Detect which cell encompasses the target text, then output its (X, Y) center coordinate. 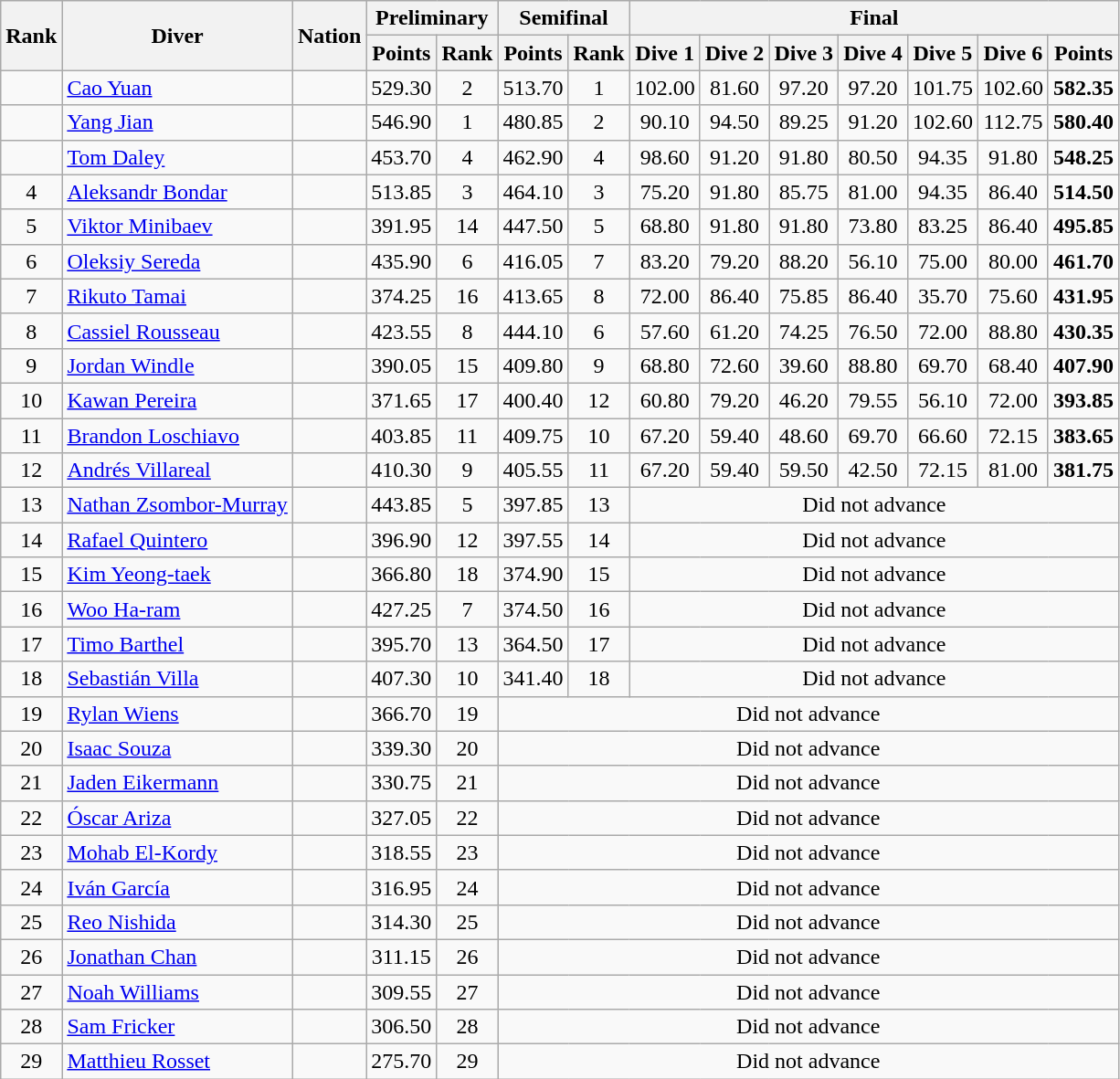
Cassiel Rousseau (177, 331)
366.70 (402, 714)
327.05 (402, 818)
46.20 (804, 400)
431.95 (1083, 296)
341.40 (534, 679)
85.75 (804, 192)
Dive 5 (943, 53)
582.35 (1083, 88)
464.10 (534, 192)
339.30 (402, 748)
Tom Daley (177, 157)
480.85 (534, 122)
Matthieu Rosset (177, 1062)
75.60 (1012, 296)
529.30 (402, 88)
Cao Yuan (177, 88)
Mohab El-Kordy (177, 852)
275.70 (402, 1062)
364.50 (534, 644)
Andrés Villareal (177, 471)
416.05 (534, 261)
Rikuto Tamai (177, 296)
374.50 (534, 609)
Semifinal (564, 18)
407.90 (1083, 365)
Noah Williams (177, 991)
98.60 (665, 157)
447.50 (534, 227)
Dive 6 (1012, 53)
102.00 (665, 88)
366.80 (402, 575)
316.95 (402, 887)
430.35 (1083, 331)
112.75 (1012, 122)
513.70 (534, 88)
461.70 (1083, 261)
407.30 (402, 679)
73.80 (873, 227)
83.25 (943, 227)
330.75 (402, 783)
75.20 (665, 192)
495.85 (1083, 227)
Timo Barthel (177, 644)
374.25 (402, 296)
462.90 (534, 157)
405.55 (534, 471)
311.15 (402, 957)
79.55 (873, 400)
Viktor Minibaev (177, 227)
453.70 (402, 157)
81.60 (734, 88)
66.60 (943, 436)
397.55 (534, 540)
409.75 (534, 436)
Nathan Zsombor-Murray (177, 505)
101.75 (943, 88)
Reo Nishida (177, 922)
423.55 (402, 331)
39.60 (804, 365)
Rylan Wiens (177, 714)
48.60 (804, 436)
89.25 (804, 122)
427.25 (402, 609)
Dive 1 (665, 53)
444.10 (534, 331)
Iván García (177, 887)
35.70 (943, 296)
42.50 (873, 471)
397.85 (534, 505)
72.60 (734, 365)
Rafael Quintero (177, 540)
371.65 (402, 400)
Óscar Ariza (177, 818)
Final (873, 18)
Sebastián Villa (177, 679)
88.20 (804, 261)
59.50 (804, 471)
443.85 (402, 505)
Dive 3 (804, 53)
403.85 (402, 436)
413.65 (534, 296)
74.25 (804, 331)
Oleksiy Sereda (177, 261)
Brandon Loschiavo (177, 436)
309.55 (402, 991)
61.20 (734, 331)
374.90 (534, 575)
57.60 (665, 331)
381.75 (1083, 471)
383.65 (1083, 436)
Isaac Souza (177, 748)
546.90 (402, 122)
Aleksandr Bondar (177, 192)
Sam Fricker (177, 1027)
Diver (177, 36)
393.85 (1083, 400)
Woo Ha-ram (177, 609)
83.20 (665, 261)
Dive 4 (873, 53)
Kim Yeong-taek (177, 575)
409.80 (534, 365)
Jordan Windle (177, 365)
391.95 (402, 227)
513.85 (402, 192)
306.50 (402, 1027)
Nation (329, 36)
Preliminary (432, 18)
390.05 (402, 365)
395.70 (402, 644)
80.50 (873, 157)
68.40 (1012, 365)
410.30 (402, 471)
Kawan Pereira (177, 400)
94.50 (734, 122)
Jonathan Chan (177, 957)
314.30 (402, 922)
Yang Jian (177, 122)
435.90 (402, 261)
Jaden Eikermann (177, 783)
76.50 (873, 331)
318.55 (402, 852)
548.25 (1083, 157)
75.00 (943, 261)
90.10 (665, 122)
514.50 (1083, 192)
75.85 (804, 296)
60.80 (665, 400)
400.40 (534, 400)
580.40 (1083, 122)
80.00 (1012, 261)
396.90 (402, 540)
Dive 2 (734, 53)
